Return the (x, y) coordinate for the center point of the cell that contains the specified text.  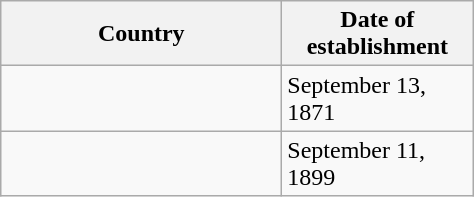
September 13, 1871 (378, 98)
Country (142, 34)
Date of establishment (378, 34)
September 11, 1899 (378, 164)
